For the text-containing cell, return its midpoint in (X, Y) coordinate format. 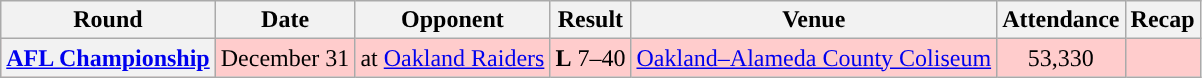
at Oakland Raiders (452, 58)
Result (590, 20)
Date (285, 20)
53,330 (1061, 58)
Round (108, 20)
L 7–40 (590, 58)
AFL Championship (108, 58)
Attendance (1061, 20)
Recap (1162, 20)
December 31 (285, 58)
Venue (814, 20)
Oakland–Alameda County Coliseum (814, 58)
Opponent (452, 20)
